Output the [X, Y] coordinate of the center of the cell containing the given text.  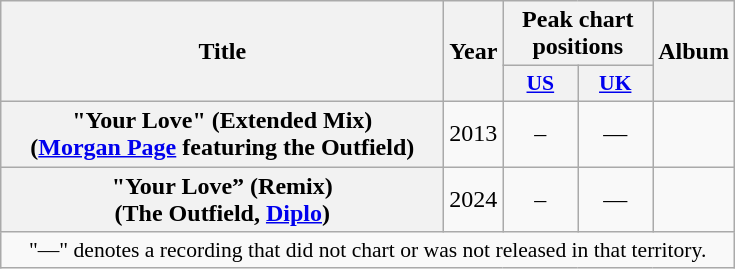
Album [694, 52]
2013 [474, 134]
US [540, 84]
"Your Love” (Remix) (The Outfield, Diplo) [222, 198]
UK [616, 84]
Year [474, 52]
"—" denotes a recording that did not chart or was not released in that territory. [368, 250]
Title [222, 52]
Peak chart positions [578, 34]
"Your Love" (Extended Mix)(Morgan Page featuring the Outfield) [222, 134]
2024 [474, 198]
